Search for the cell housing the specified text and yield its (x, y) center coordinate. 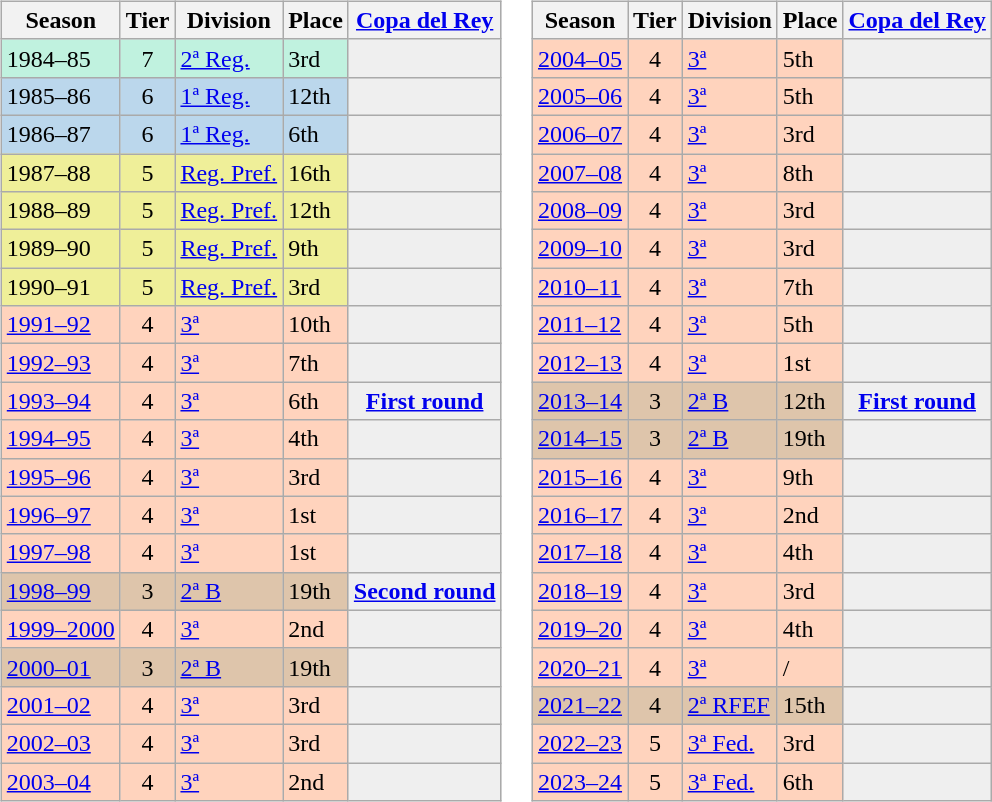
Second round (424, 591)
2018–19 (580, 591)
2004–05 (580, 58)
1989–90 (60, 249)
2023–24 (580, 781)
2007–08 (580, 173)
2000–01 (60, 667)
1998–99 (60, 591)
1987–88 (60, 173)
1986–87 (60, 134)
2003–04 (60, 781)
2002–03 (60, 743)
1990–91 (60, 287)
2006–07 (580, 134)
16th (316, 173)
1985–86 (60, 96)
2012–13 (580, 363)
10th (316, 325)
2011–12 (580, 325)
1994–95 (60, 439)
2009–10 (580, 249)
2ª Reg. (229, 58)
2013–14 (580, 401)
1991–92 (60, 325)
1993–94 (60, 401)
1992–93 (60, 363)
1996–97 (60, 515)
2001–02 (60, 705)
2016–17 (580, 515)
8th (810, 173)
2022–23 (580, 743)
1999–2000 (60, 629)
1995–96 (60, 477)
/ (810, 667)
2014–15 (580, 439)
2015–16 (580, 477)
2019–20 (580, 629)
15th (810, 705)
2008–09 (580, 211)
2005–06 (580, 96)
1988–89 (60, 211)
7 (148, 58)
2017–18 (580, 553)
2ª RFEF (730, 705)
1984–85 (60, 58)
2021–22 (580, 705)
1997–98 (60, 553)
2020–21 (580, 667)
2010–11 (580, 287)
